From the cell containing the given text, extract its center point as (x, y) coordinate. 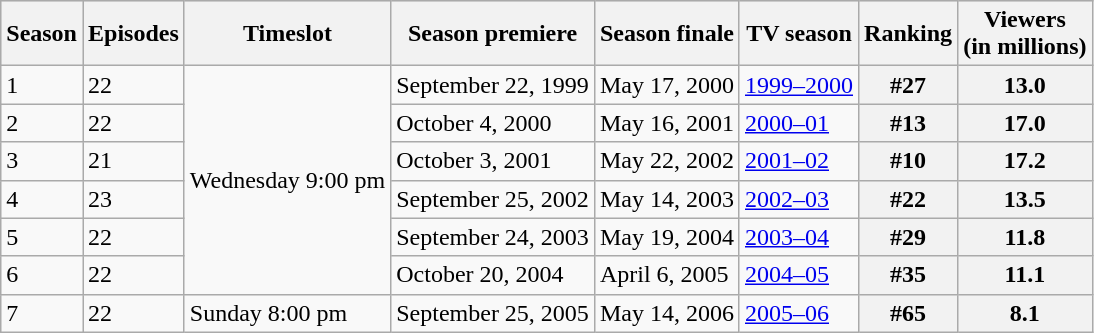
2004–05 (798, 275)
1999–2000 (798, 85)
23 (133, 199)
May 14, 2006 (666, 313)
Sunday 8:00 pm (287, 313)
2005–06 (798, 313)
13.5 (1025, 199)
May 22, 2002 (666, 161)
3 (42, 161)
#13 (908, 123)
11.1 (1025, 275)
11.8 (1025, 237)
1 (42, 85)
May 17, 2000 (666, 85)
17.2 (1025, 161)
2 (42, 123)
September 25, 2005 (493, 313)
April 6, 2005 (666, 275)
TV season (798, 34)
May 19, 2004 (666, 237)
September 24, 2003 (493, 237)
October 4, 2000 (493, 123)
2002–03 (798, 199)
Viewers(in millions) (1025, 34)
May 16, 2001 (666, 123)
8.1 (1025, 313)
Season (42, 34)
September 22, 1999 (493, 85)
October 3, 2001 (493, 161)
Wednesday 9:00 pm (287, 180)
2003–04 (798, 237)
4 (42, 199)
17.0 (1025, 123)
Season finale (666, 34)
#65 (908, 313)
#10 (908, 161)
Episodes (133, 34)
2000–01 (798, 123)
2001–02 (798, 161)
Timeslot (287, 34)
5 (42, 237)
#35 (908, 275)
#22 (908, 199)
May 14, 2003 (666, 199)
21 (133, 161)
13.0 (1025, 85)
Ranking (908, 34)
September 25, 2002 (493, 199)
Season premiere (493, 34)
7 (42, 313)
October 20, 2004 (493, 275)
#27 (908, 85)
6 (42, 275)
#29 (908, 237)
